Return the [X, Y] coordinate for the center point of the cell that contains the specified text.  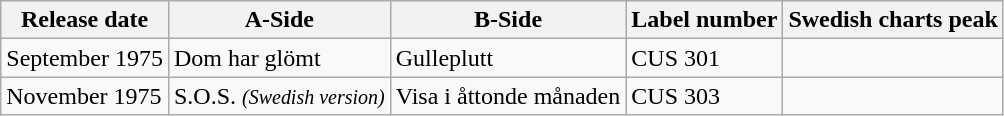
Visa i åttonde månaden [508, 96]
A-Side [279, 20]
Gulleplutt [508, 58]
Release date [85, 20]
September 1975 [85, 58]
Swedish charts peak [893, 20]
November 1975 [85, 96]
CUS 301 [704, 58]
CUS 303 [704, 96]
S.O.S. (Swedish version) [279, 96]
Dom har glömt [279, 58]
B-Side [508, 20]
Label number [704, 20]
